Return the [X, Y] coordinate for the center point of the cell that contains the specified text.  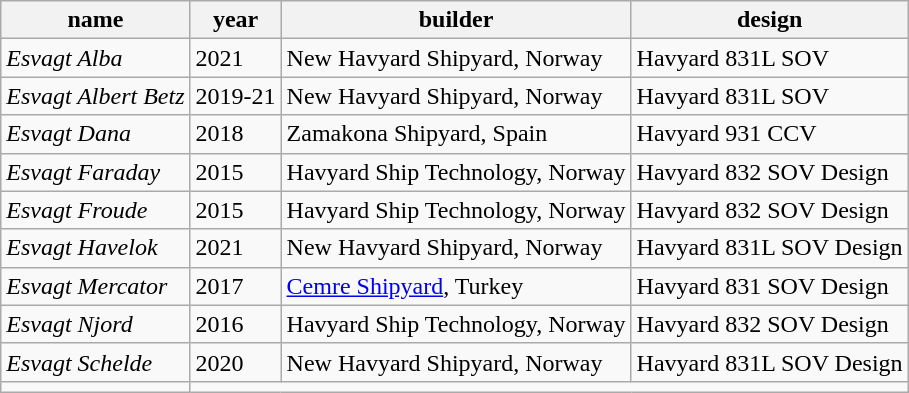
builder [456, 20]
Esvagt Mercator [96, 286]
Havyard 831 SOV Design [770, 286]
design [770, 20]
2017 [236, 286]
Esvagt Froude [96, 210]
Esvagt Dana [96, 134]
2020 [236, 362]
Esvagt Njord [96, 324]
Esvagt Havelok [96, 248]
name [96, 20]
Esvagt Alba [96, 58]
Esvagt Albert Betz [96, 96]
Zamakona Shipyard, Spain [456, 134]
2016 [236, 324]
year [236, 20]
Esvagt Faraday [96, 172]
Havyard 931 CCV [770, 134]
2019-21 [236, 96]
2018 [236, 134]
Cemre Shipyard, Turkey [456, 286]
Esvagt Schelde [96, 362]
